Return the (x, y) coordinate for the center point of the cell that contains the specified text.  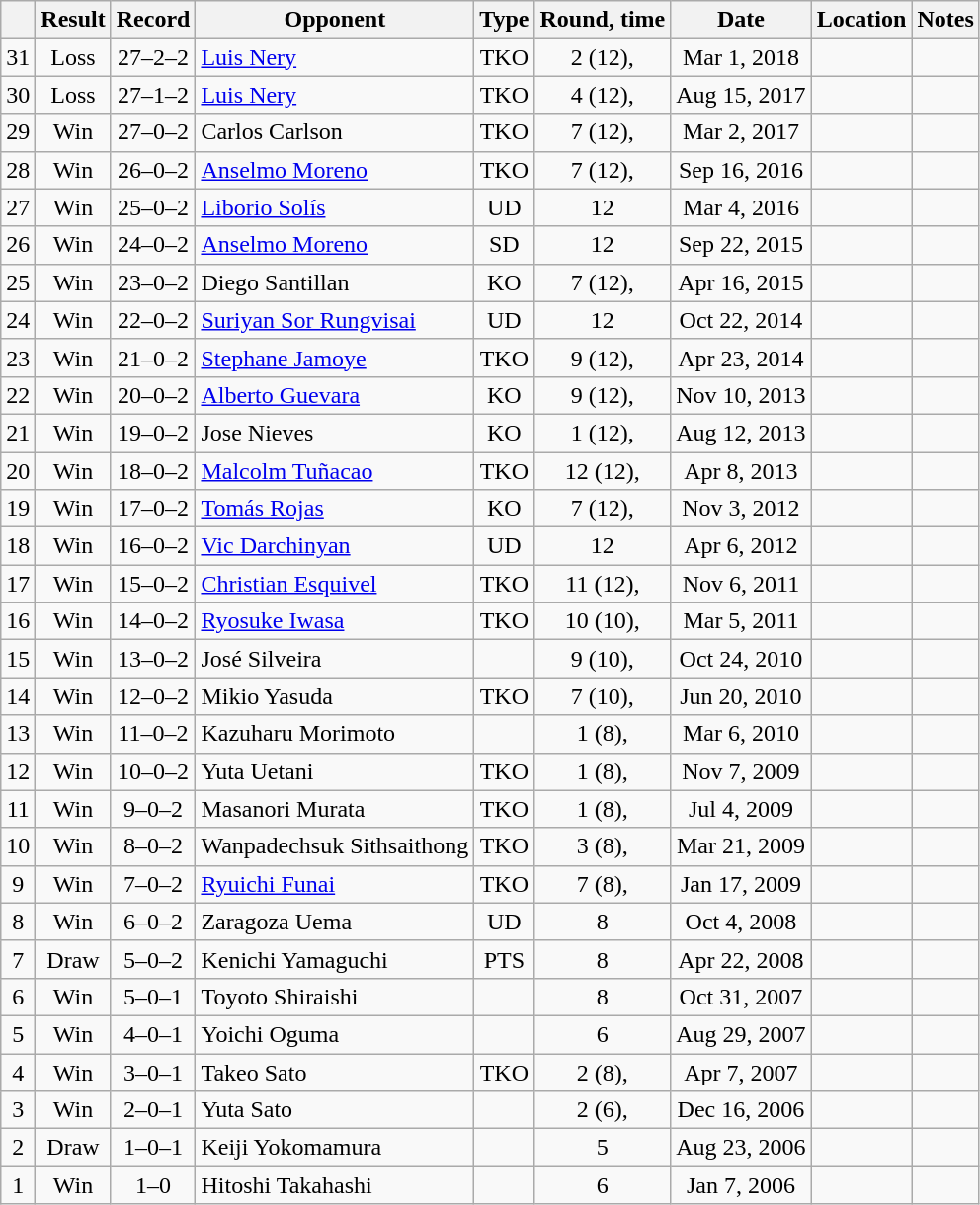
Jul 4, 2009 (741, 809)
Kazuharu Morimoto (335, 734)
21 (18, 433)
4 (12), (603, 95)
Aug 15, 2017 (741, 95)
Apr 22, 2008 (741, 959)
23–0–2 (153, 282)
7–0–2 (153, 884)
Aug 29, 2007 (741, 1034)
24–0–2 (153, 245)
Jun 20, 2010 (741, 696)
16–0–2 (153, 546)
Oct 24, 2010 (741, 659)
4 (18, 1072)
19 (18, 509)
2 (6), (603, 1110)
Nov 10, 2013 (741, 395)
Sep 22, 2015 (741, 245)
Kenichi Yamaguchi (335, 959)
1 (18, 1185)
9 (18, 884)
Stephane Jamoye (335, 358)
SD (504, 245)
Christian Esquivel (335, 584)
Carlos Carlson (335, 132)
Mar 5, 2011 (741, 621)
1–0 (153, 1185)
1–0–1 (153, 1148)
18 (18, 546)
Diego Santillan (335, 282)
Takeo Sato (335, 1072)
Jose Nieves (335, 433)
Type (504, 20)
Jan 17, 2009 (741, 884)
Mar 4, 2016 (741, 207)
19–0–2 (153, 433)
Apr 23, 2014 (741, 358)
Mar 6, 2010 (741, 734)
1 (12), (603, 433)
11 (12), (603, 584)
16 (18, 621)
Dec 16, 2006 (741, 1110)
Yuta Sato (335, 1110)
Result (73, 20)
17–0–2 (153, 509)
24 (18, 320)
7 (8), (603, 884)
12 (12), (603, 471)
9–0–2 (153, 809)
Yoichi Oguma (335, 1034)
25–0–2 (153, 207)
18–0–2 (153, 471)
22 (18, 395)
Record (153, 20)
11 (18, 809)
10–0–2 (153, 771)
26–0–2 (153, 170)
Jan 7, 2006 (741, 1185)
27–0–2 (153, 132)
Round, time (603, 20)
Notes (945, 20)
Mikio Yasuda (335, 696)
Ryosuke Iwasa (335, 621)
20–0–2 (153, 395)
27–1–2 (153, 95)
PTS (504, 959)
Apr 7, 2007 (741, 1072)
Ryuichi Funai (335, 884)
Sep 16, 2016 (741, 170)
Oct 22, 2014 (741, 320)
Masanori Murata (335, 809)
Date (741, 20)
Nov 6, 2011 (741, 584)
28 (18, 170)
13–0–2 (153, 659)
3–0–1 (153, 1072)
7 (10), (603, 696)
17 (18, 584)
Vic Darchinyan (335, 546)
13 (18, 734)
5–0–2 (153, 959)
2 (8), (603, 1072)
26 (18, 245)
Zaragoza Uema (335, 922)
Oct 31, 2007 (741, 997)
25 (18, 282)
Malcolm Tuñacao (335, 471)
José Silveira (335, 659)
6–0–2 (153, 922)
22–0–2 (153, 320)
2 (18, 1148)
27–2–2 (153, 57)
14–0–2 (153, 621)
Mar 1, 2018 (741, 57)
Mar 2, 2017 (741, 132)
12–0–2 (153, 696)
5–0–1 (153, 997)
Liborio Solís (335, 207)
Oct 4, 2008 (741, 922)
10 (18, 846)
Opponent (335, 20)
9 (10), (603, 659)
14 (18, 696)
15–0–2 (153, 584)
2 (12), (603, 57)
Tomás Rojas (335, 509)
Hitoshi Takahashi (335, 1185)
10 (10), (603, 621)
31 (18, 57)
15 (18, 659)
30 (18, 95)
Nov 7, 2009 (741, 771)
Apr 6, 2012 (741, 546)
Mar 21, 2009 (741, 846)
4–0–1 (153, 1034)
Toyoto Shiraishi (335, 997)
7 (18, 959)
11–0–2 (153, 734)
Apr 16, 2015 (741, 282)
8–0–2 (153, 846)
Apr 8, 2013 (741, 471)
20 (18, 471)
27 (18, 207)
21–0–2 (153, 358)
3 (18, 1110)
Keiji Yokomamura (335, 1148)
29 (18, 132)
Alberto Guevara (335, 395)
Aug 23, 2006 (741, 1148)
23 (18, 358)
Yuta Uetani (335, 771)
Aug 12, 2013 (741, 433)
2–0–1 (153, 1110)
Wanpadechsuk Sithsaithong (335, 846)
3 (8), (603, 846)
Location (861, 20)
Suriyan Sor Rungvisai (335, 320)
Nov 3, 2012 (741, 509)
